Identify which cell holds the provided text, then report its [x, y] central coordinate. 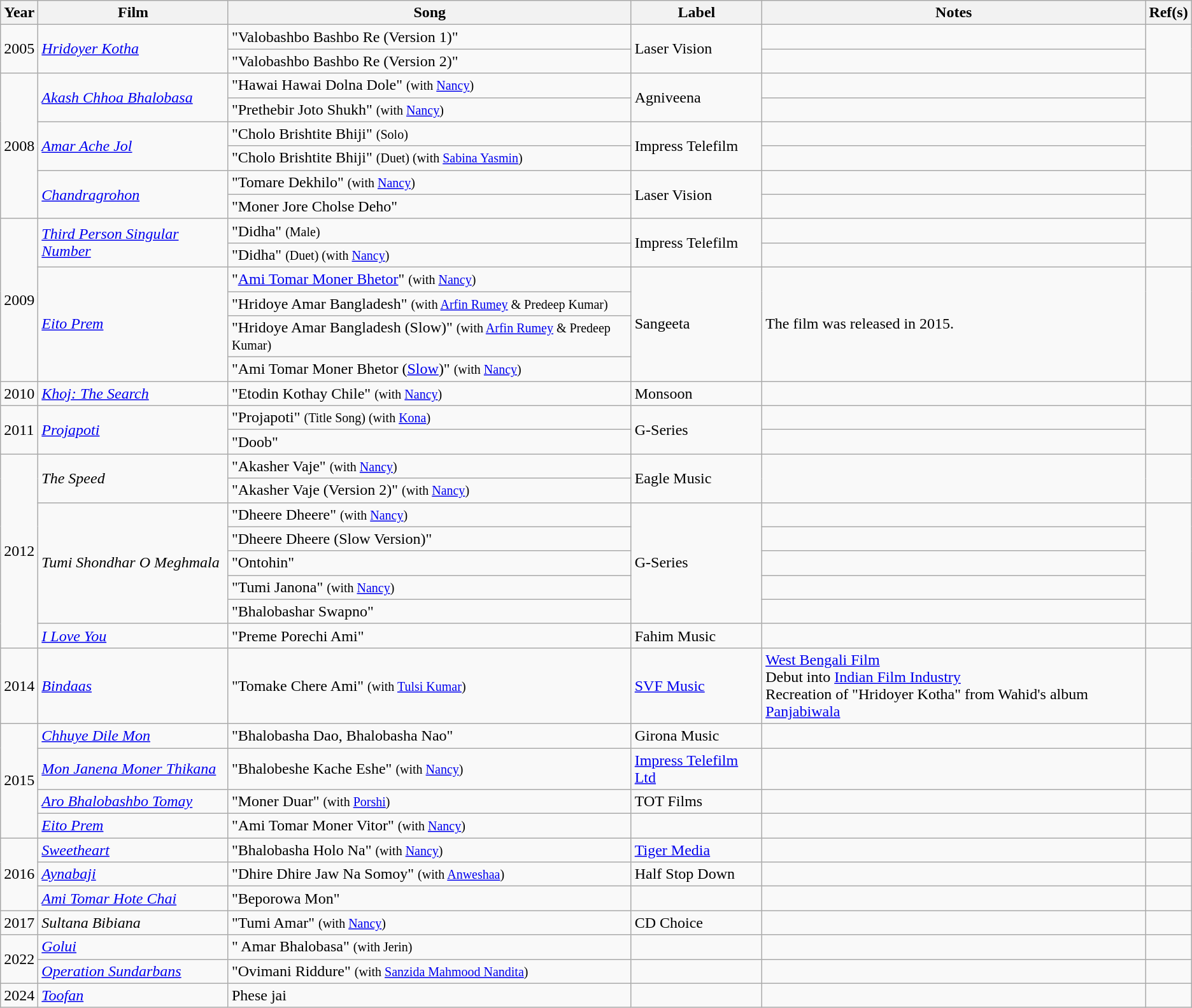
Eagle Music [697, 478]
2005 [19, 49]
Chandragrohon [134, 194]
Tiger Media [697, 850]
West Bengali FilmDebut into Indian Film IndustryRecreation of "Hridoyer Kotha" from Wahid's album Panjabiwala [954, 685]
Toofan [134, 995]
"Tomake Chere Ami" (with Tulsi Kumar) [429, 685]
" Amar Bhalobasa" (with Jerin) [429, 947]
"Bhalobashar Swapno" [429, 611]
Khoj: The Search [134, 394]
2014 [19, 685]
Chhuye Dile Mon [134, 735]
Phese jai [429, 995]
2008 [19, 146]
The film was released in 2015. [954, 323]
Hridoyer Kotha [134, 49]
Agniveena [697, 97]
Impress Telefilm Ltd [697, 768]
2022 [19, 959]
Sweetheart [134, 850]
2024 [19, 995]
"Moner Jore Cholse Deho" [429, 206]
"Hridoye Amar Bangladesh (Slow)" (with Arfin Rumey & Predeep Kumar) [429, 336]
Fahim Music [697, 635]
I Love You [134, 635]
"Valobashbo Bashbo Re (Version 2)" [429, 61]
"Cholo Brishtite Bhiji" (Duet) (with Sabina Yasmin) [429, 158]
"Ami Tomar Moner Bhetor" (with Nancy) [429, 279]
2009 [19, 299]
"Tumi Janona" (with Nancy) [429, 587]
"Akasher Vaje (Version 2)" (with Nancy) [429, 490]
"Dheere Dheere (Slow Version)" [429, 539]
"Hridoye Amar Bangladesh" (with Arfin Rumey & Predeep Kumar) [429, 304]
Mon Janena Moner Thikana [134, 768]
"Doob" [429, 442]
Bindaas [134, 685]
"Didha" (Duet) (with Nancy) [429, 255]
"Tomare Dekhilo" (with Nancy) [429, 182]
2015 [19, 781]
Half Stop Down [697, 874]
Year [19, 13]
Film [134, 13]
"Akasher Vaje" (with Nancy) [429, 466]
Sultana Bibiana [134, 923]
Song [429, 13]
Label [697, 13]
"Hawai Hawai Dolna Dole" (with Nancy) [429, 85]
"Beporowa Mon" [429, 898]
"Moner Duar" (with Porshi) [429, 802]
"Bhalobeshe Kache Eshe" (with Nancy) [429, 768]
"Tumi Amar" (with Nancy) [429, 923]
"Dheere Dheere" (with Nancy) [429, 515]
"Etodin Kothay Chile" (with Nancy) [429, 394]
Notes [954, 13]
Monsoon [697, 394]
Akash Chhoa Bhalobasa [134, 97]
Aynabaji [134, 874]
"Dhire Dhire Jaw Na Somoy" (with Anweshaa) [429, 874]
"Preme Porechi Ami" [429, 635]
2012 [19, 551]
2016 [19, 874]
Aro Bhalobashbo Tomay [134, 802]
"Ovimani Riddure" (with Sanzida Mahmood Nandita) [429, 971]
"Bhalobasha Holo Na" (with Nancy) [429, 850]
Operation Sundarbans [134, 971]
"Prethebir Joto Shukh" (with Nancy) [429, 110]
Girona Music [697, 735]
"Ami Tomar Moner Bhetor (Slow)" (with Nancy) [429, 369]
Ami Tomar Hote Chai [134, 898]
"Didha" (Male) [429, 231]
"Ami Tomar Moner Vitor" (with Nancy) [429, 826]
2017 [19, 923]
Sangeeta [697, 323]
Projapoti [134, 430]
"Bhalobasha Dao, Bhalobasha Nao" [429, 735]
Golui [134, 947]
The Speed [134, 478]
Ref(s) [1168, 13]
Amar Ache Jol [134, 146]
"Valobashbo Bashbo Re (Version 1)" [429, 37]
CD Choice [697, 923]
Tumi Shondhar O Meghmala [134, 563]
2010 [19, 394]
2011 [19, 430]
"Projapoti" (Title Song) (with Kona) [429, 418]
"Cholo Brishtite Bhiji" (Solo) [429, 134]
Third Person Singular Number [134, 243]
"Ontohin" [429, 563]
SVF Music [697, 685]
TOT Films [697, 802]
